Locate the cell with the specified text and output its [x, y] center coordinate. 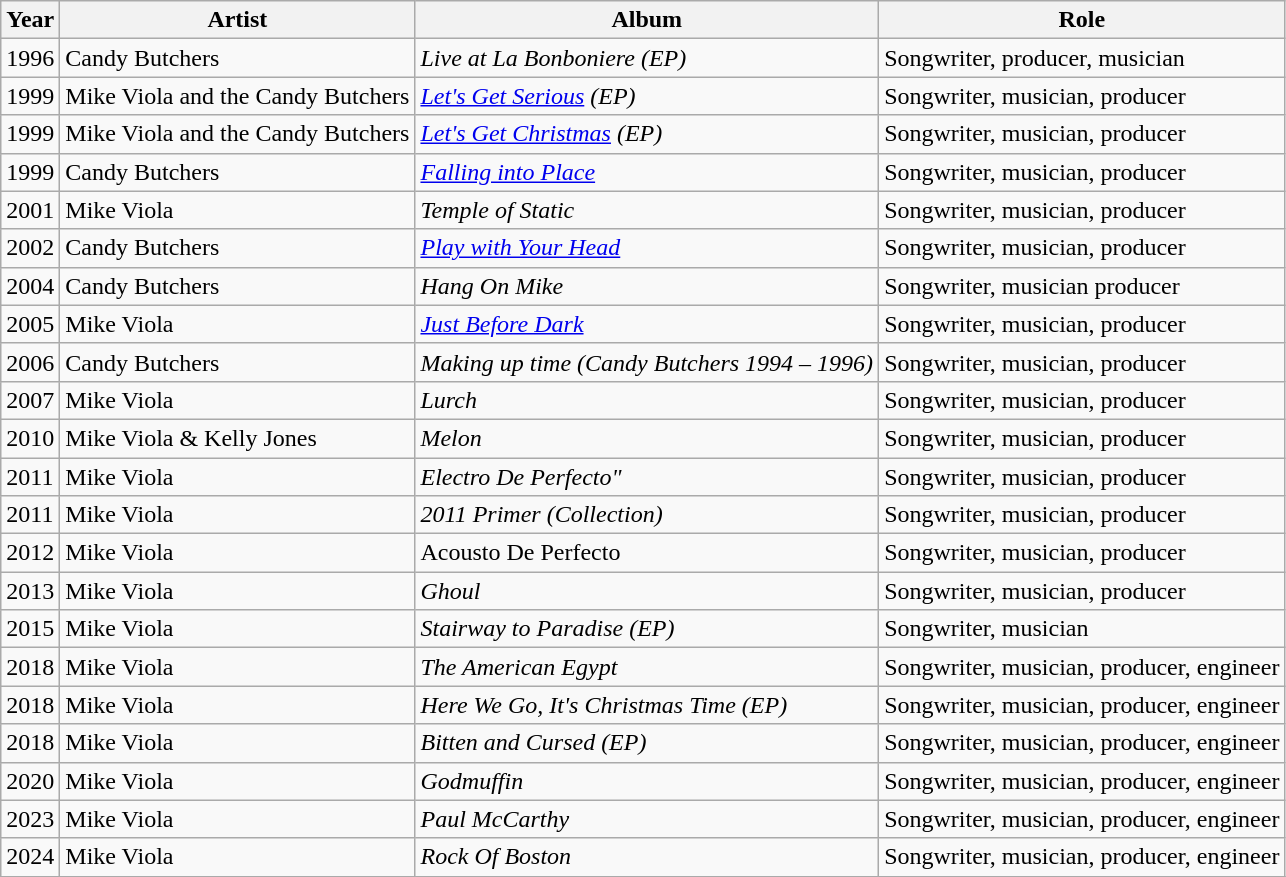
2006 [30, 362]
2004 [30, 286]
Bitten and Cursed (EP) [647, 743]
1996 [30, 58]
Electro De Perfecto" [647, 477]
Falling into Place [647, 172]
Live at La Bonboniere (EP) [647, 58]
Let's Get Serious (EP) [647, 96]
Godmuffin [647, 781]
Paul McCarthy [647, 819]
The American Egypt [647, 667]
Making up time (Candy Butchers 1994 – 1996) [647, 362]
Let's Get Christmas (EP) [647, 134]
2013 [30, 591]
Melon [647, 438]
Lurch [647, 400]
Songwriter, musician producer [1082, 286]
2024 [30, 857]
Just Before Dark [647, 324]
Songwriter, producer, musician [1082, 58]
2011 Primer (Collection) [647, 515]
Role [1082, 20]
2020 [30, 781]
Stairway to Paradise (EP) [647, 629]
2015 [30, 629]
2005 [30, 324]
Year [30, 20]
Mike Viola & Kelly Jones [238, 438]
2023 [30, 819]
Ghoul [647, 591]
Album [647, 20]
2001 [30, 210]
2002 [30, 248]
Artist [238, 20]
Temple of Static [647, 210]
Acousto De Perfecto [647, 553]
2007 [30, 400]
Here We Go, It's Christmas Time (EP) [647, 705]
Play with Your Head [647, 248]
Rock Of Boston [647, 857]
Songwriter, musician [1082, 629]
2010 [30, 438]
Hang On Mike [647, 286]
2012 [30, 553]
